Pinpoint the cell where the given text exists, returning its [x, y] midpoint coordinate. 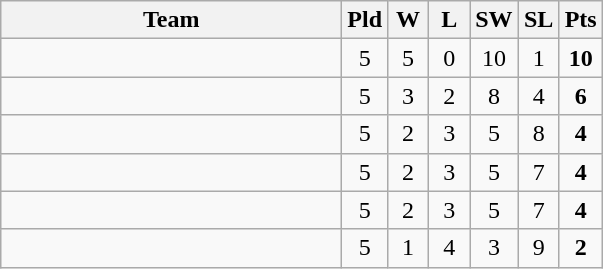
Pld [365, 20]
W [408, 20]
L [450, 20]
SW [494, 20]
Team [172, 20]
SL [538, 20]
9 [538, 248]
6 [580, 96]
0 [450, 58]
Pts [580, 20]
